Locate the cell with the specified text and output its (x, y) center coordinate. 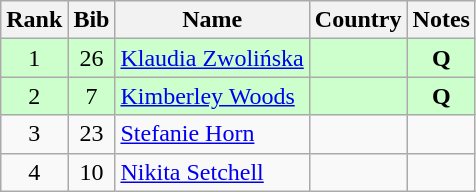
7 (92, 96)
Country (358, 20)
3 (34, 134)
Kimberley Woods (212, 96)
Name (212, 20)
26 (92, 58)
Notes (441, 20)
Bib (92, 20)
2 (34, 96)
Klaudia Zwolińska (212, 58)
Rank (34, 20)
Nikita Setchell (212, 172)
23 (92, 134)
Stefanie Horn (212, 134)
1 (34, 58)
10 (92, 172)
4 (34, 172)
